Identify which cell holds the provided text, then report its (X, Y) central coordinate. 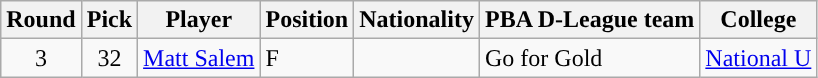
Player (199, 20)
32 (109, 58)
National U (758, 58)
Pick (109, 20)
F (307, 58)
PBA D-League team (589, 20)
3 (41, 58)
College (758, 20)
Position (307, 20)
Matt Salem (199, 58)
Go for Gold (589, 58)
Nationality (417, 20)
Round (41, 20)
